Pinpoint the cell where the given text exists, returning its (x, y) midpoint coordinate. 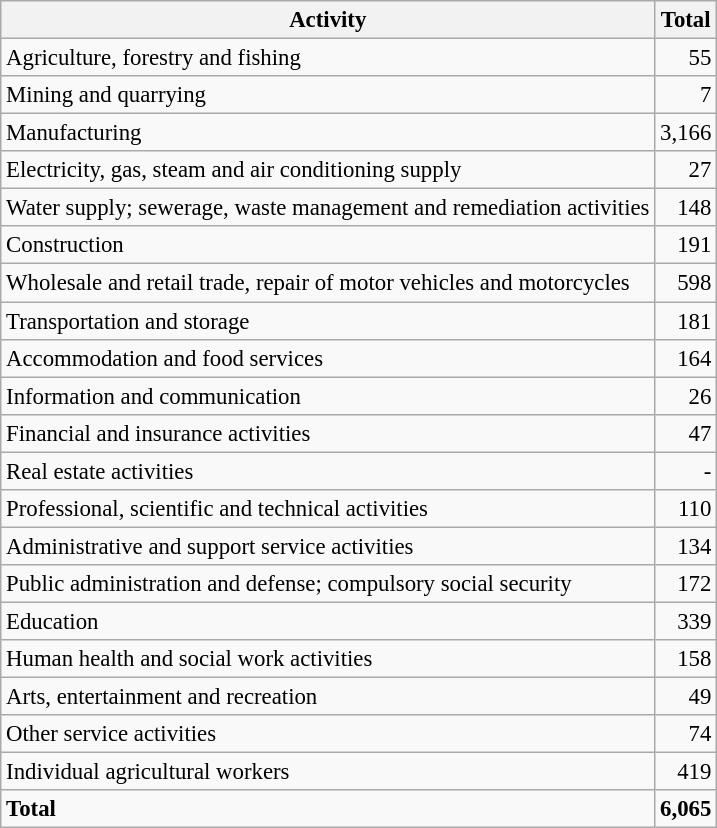
191 (686, 245)
Professional, scientific and technical activities (328, 509)
Real estate activities (328, 471)
Mining and quarrying (328, 95)
7 (686, 95)
Transportation and storage (328, 321)
148 (686, 208)
Arts, entertainment and recreation (328, 697)
55 (686, 58)
Education (328, 621)
Activity (328, 20)
3,166 (686, 133)
Information and communication (328, 396)
110 (686, 509)
6,065 (686, 809)
Electricity, gas, steam and air conditioning supply (328, 170)
172 (686, 584)
Accommodation and food services (328, 358)
74 (686, 734)
339 (686, 621)
Administrative and support service activities (328, 546)
164 (686, 358)
47 (686, 433)
181 (686, 321)
Manufacturing (328, 133)
Agriculture, forestry and fishing (328, 58)
27 (686, 170)
134 (686, 546)
Water supply; sewerage, waste management and remediation activities (328, 208)
- (686, 471)
Public administration and defense; compulsory social security (328, 584)
49 (686, 697)
Financial and insurance activities (328, 433)
Wholesale and retail trade, repair of motor vehicles and motorcycles (328, 283)
Individual agricultural workers (328, 772)
Human health and social work activities (328, 659)
Construction (328, 245)
158 (686, 659)
419 (686, 772)
26 (686, 396)
598 (686, 283)
Other service activities (328, 734)
